Search for the cell housing the specified text and yield its (x, y) center coordinate. 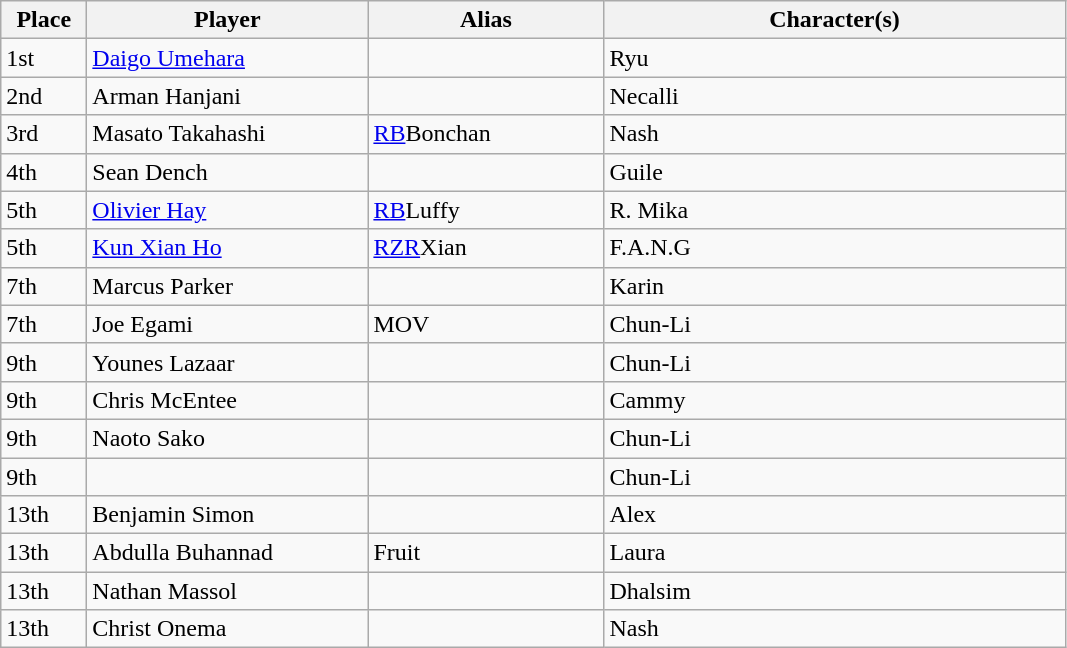
Marcus Parker (228, 286)
Olivier Hay (228, 210)
Chris McEntee (228, 400)
Benjamin Simon (228, 515)
Laura (834, 553)
4th (44, 172)
Ryu (834, 58)
Fruit (486, 553)
RBBonchan (486, 134)
Daigo Umehara (228, 58)
Alias (486, 20)
Cammy (834, 400)
RZRXian (486, 248)
Joe Egami (228, 324)
F.A.N.G (834, 248)
Karin (834, 286)
1st (44, 58)
Dhalsim (834, 591)
Kun Xian Ho (228, 248)
Younes Lazaar (228, 362)
Necalli (834, 96)
Christ Onema (228, 629)
Naoto Sako (228, 438)
MOV (486, 324)
Character(s) (834, 20)
Nathan Massol (228, 591)
Arman Hanjani (228, 96)
Guile (834, 172)
RBLuffy (486, 210)
Alex (834, 515)
2nd (44, 96)
Abdulla Buhannad (228, 553)
Sean Dench (228, 172)
Place (44, 20)
R. Mika (834, 210)
Player (228, 20)
3rd (44, 134)
Masato Takahashi (228, 134)
